Capture the cell that displays the provided text and extract its [X, Y] central coordinate. 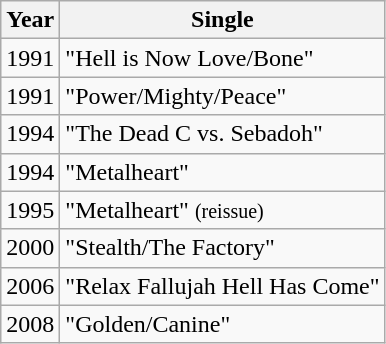
2000 [30, 248]
"Power/Mighty/Peace" [222, 96]
"Metalheart" [222, 172]
"Relax Fallujah Hell Has Come" [222, 286]
2006 [30, 286]
"Golden/Canine" [222, 324]
"Metalheart" (reissue) [222, 210]
"Hell is Now Love/Bone" [222, 58]
2008 [30, 324]
"The Dead C vs. Sebadoh" [222, 134]
"Stealth/The Factory" [222, 248]
Year [30, 20]
Single [222, 20]
1995 [30, 210]
